Return (X, Y) of the center of cell containing provided text 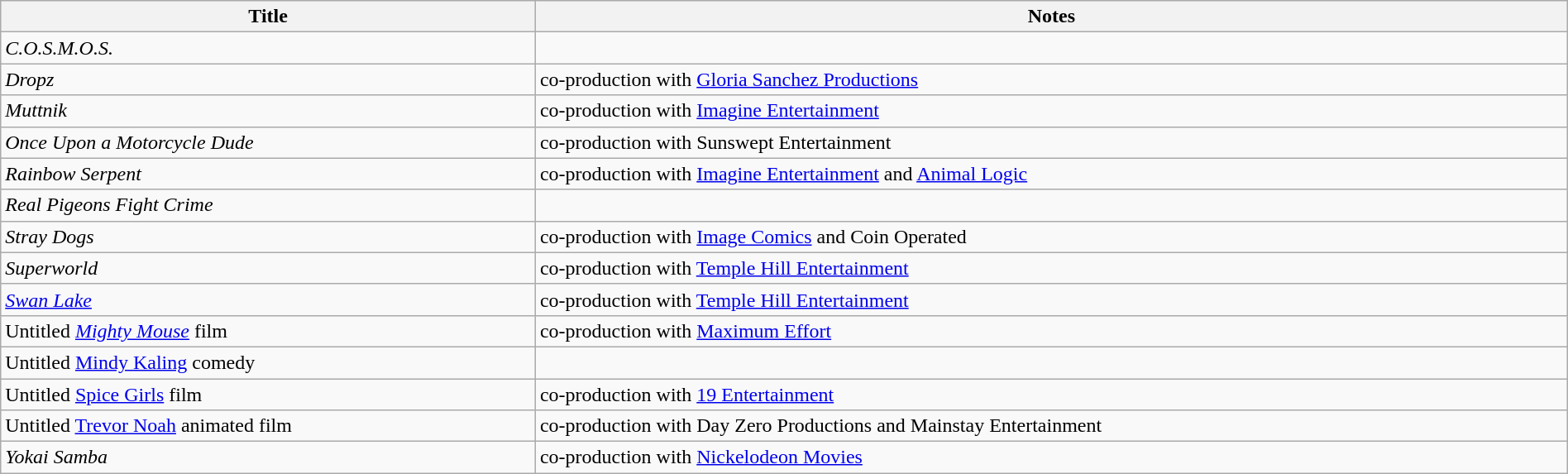
Untitled Mighty Mouse film (268, 331)
Yokai Samba (268, 457)
Swan Lake (268, 299)
Untitled Trevor Noah animated film (268, 426)
co-production with 19 Entertainment (1051, 395)
Notes (1051, 17)
co-production with Imagine Entertainment and Animal Logic (1051, 174)
Superworld (268, 268)
C.O.S.M.O.S. (268, 48)
co-production with Nickelodeon Movies (1051, 457)
co-production with Maximum Effort (1051, 331)
Untitled Spice Girls film (268, 395)
Rainbow Serpent (268, 174)
co-production with Gloria Sanchez Productions (1051, 79)
Real Pigeons Fight Crime (268, 205)
Dropz (268, 79)
Once Upon a Motorcycle Dude (268, 142)
Stray Dogs (268, 237)
co-production with Sunswept Entertainment (1051, 142)
Untitled Mindy Kaling comedy (268, 362)
Title (268, 17)
Muttnik (268, 111)
co-production with Imagine Entertainment (1051, 111)
co-production with Image Comics and Coin Operated (1051, 237)
co-production with Day Zero Productions and Mainstay Entertainment (1051, 426)
